Output the [X, Y] coordinate of the center of the cell containing the given text.  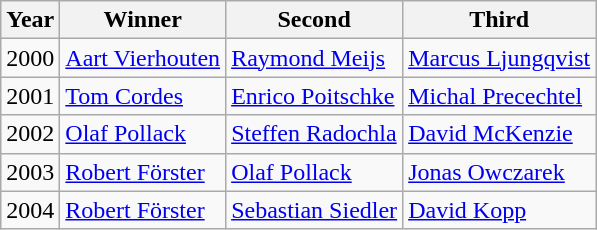
Jonas Owczarek [500, 172]
Winner [143, 20]
Aart Vierhouten [143, 58]
Marcus Ljungqvist [500, 58]
Steffen Radochla [314, 134]
David McKenzie [500, 134]
Raymond Meijs [314, 58]
2002 [30, 134]
2000 [30, 58]
2003 [30, 172]
Michal Precechtel [500, 96]
2004 [30, 210]
Enrico Poitschke [314, 96]
Sebastian Siedler [314, 210]
Third [500, 20]
Second [314, 20]
David Kopp [500, 210]
Tom Cordes [143, 96]
2001 [30, 96]
Year [30, 20]
